Provide the (X, Y) coordinate of the cell's center where the given text is located.  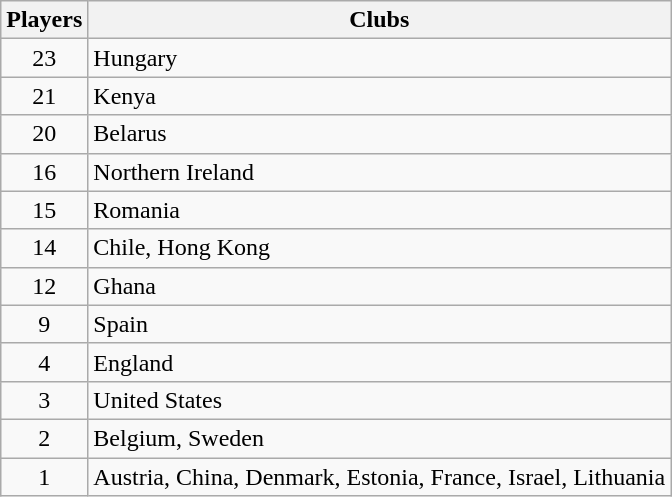
Hungary (380, 58)
Belgium, Sweden (380, 438)
2 (44, 438)
Romania (380, 210)
3 (44, 400)
20 (44, 134)
Northern Ireland (380, 172)
Players (44, 20)
9 (44, 324)
United States (380, 400)
14 (44, 248)
Spain (380, 324)
Belarus (380, 134)
Austria, China, Denmark, Estonia, France, Israel, Lithuania (380, 477)
1 (44, 477)
23 (44, 58)
16 (44, 172)
15 (44, 210)
Clubs (380, 20)
21 (44, 96)
4 (44, 362)
England (380, 362)
Ghana (380, 286)
Chile, Hong Kong (380, 248)
12 (44, 286)
Kenya (380, 96)
